Detect which cell encompasses the target text, then output its (X, Y) center coordinate. 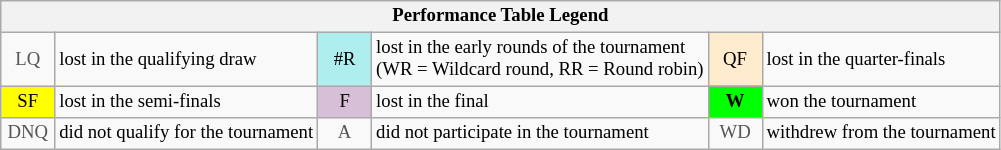
SF (28, 102)
withdrew from the tournament (881, 134)
did not qualify for the tournament (186, 134)
#R (345, 60)
W (735, 102)
WD (735, 134)
lost in the final (540, 102)
QF (735, 60)
lost in the semi-finals (186, 102)
lost in the qualifying draw (186, 60)
Performance Table Legend (500, 16)
did not participate in the tournament (540, 134)
won the tournament (881, 102)
lost in the quarter-finals (881, 60)
F (345, 102)
lost in the early rounds of the tournament(WR = Wildcard round, RR = Round robin) (540, 60)
LQ (28, 60)
A (345, 134)
DNQ (28, 134)
